Return (X, Y) of the center of cell containing provided text 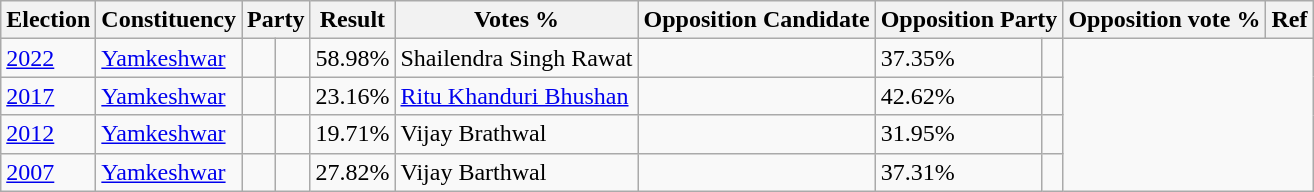
Party (276, 20)
Opposition Party (969, 20)
2017 (48, 96)
37.35% (958, 58)
Opposition vote % (1164, 20)
37.31% (958, 172)
42.62% (958, 96)
2007 (48, 172)
Vijay Brathwal (516, 134)
23.16% (352, 96)
27.82% (352, 172)
Votes % (516, 20)
Opposition Candidate (756, 20)
Ref (1290, 20)
19.71% (352, 134)
2012 (48, 134)
31.95% (958, 134)
Result (352, 20)
58.98% (352, 58)
Constituency (169, 20)
Election (48, 20)
Vijay Barthwal (516, 172)
Ritu Khanduri Bhushan (516, 96)
2022 (48, 58)
Shailendra Singh Rawat (516, 58)
